Find where the given text appears and provide that cell's center as [X, Y] coordinate. 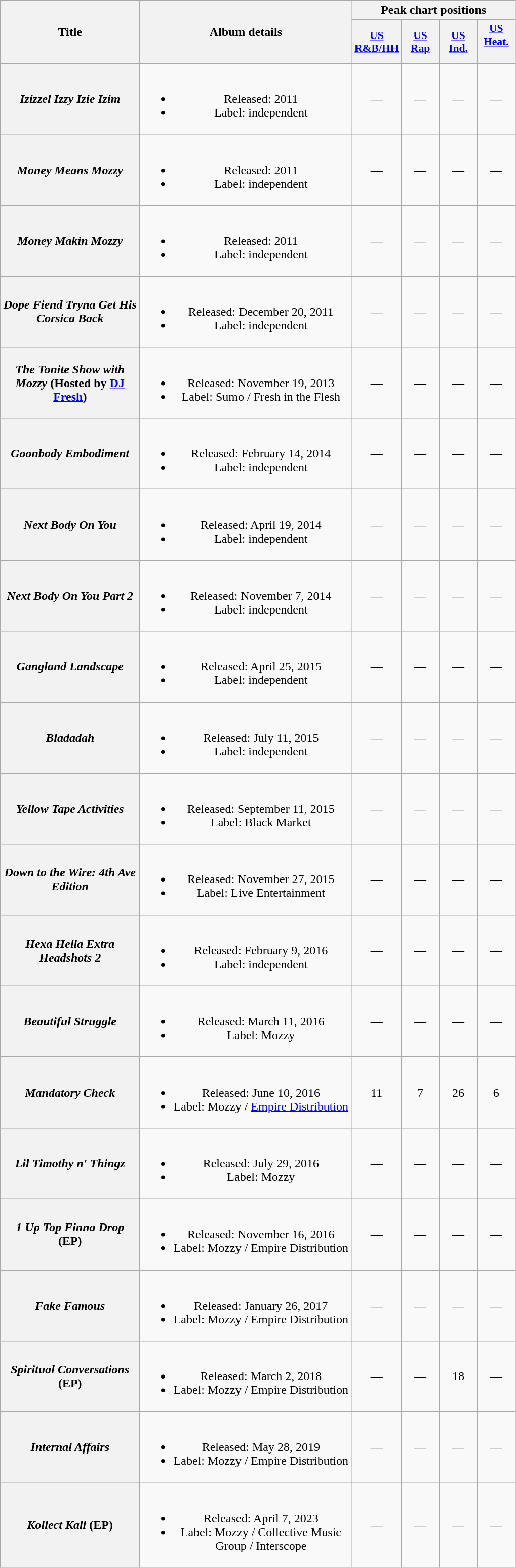
Spiritual Conversations (EP) [70, 1376]
Released: May 28, 2019Label: Mozzy / Empire Distribution [246, 1447]
Released: June 10, 2016Label: Mozzy / Empire Distribution [246, 1092]
18 [458, 1376]
Internal Affairs [70, 1447]
Released: March 2, 2018Label: Mozzy / Empire Distribution [246, 1376]
Down to the Wire: 4th Ave Edition [70, 879]
Goonbody Embodiment [70, 454]
Released: November 19, 2013Label: Sumo / Fresh in the Flesh [246, 383]
Released: April 25, 2015Label: independent [246, 667]
Released: November 16, 2016Label: Mozzy / Empire Distribution [246, 1234]
Peak chart positions [433, 10]
Released: April 7, 2023Label: Mozzy / Collective Music Group / Interscope [246, 1525]
Izizzel Izzy Izie Izim [70, 99]
Kollect Kall (EP) [70, 1525]
Bladadah [70, 738]
Released: February 9, 2016Label: independent [246, 950]
Released: July 29, 2016Label: Mozzy [246, 1163]
Album details [246, 32]
Released: December 20, 2011Label: independent [246, 312]
Money Makin Mozzy [70, 241]
Dope Fiend Tryna Get His Corsica Back [70, 312]
Gangland Landscape [70, 667]
Released: January 26, 2017Label: Mozzy / Empire Distribution [246, 1305]
Beautiful Struggle [70, 1021]
Mandatory Check [70, 1092]
Released: March 11, 2016Label: Mozzy [246, 1021]
6 [496, 1092]
Released: November 27, 2015Label: Live Entertainment [246, 879]
Next Body On You [70, 525]
USInd. [458, 42]
USHeat. [496, 42]
Money Means Mozzy [70, 170]
Released: November 7, 2014Label: independent [246, 596]
Released: September 11, 2015Label: Black Market [246, 809]
11 [377, 1092]
7 [420, 1092]
Title [70, 32]
Released: April 19, 2014Label: independent [246, 525]
Yellow Tape Activities [70, 809]
Hexa Hella Extra Headshots 2 [70, 950]
Released: July 11, 2015Label: independent [246, 738]
26 [458, 1092]
USRap [420, 42]
Next Body On You Part 2 [70, 596]
The Tonite Show with Mozzy (Hosted by DJ Fresh) [70, 383]
Fake Famous [70, 1305]
1 Up Top Finna Drop (EP) [70, 1234]
USR&B/HH [377, 42]
Released: February 14, 2014Label: independent [246, 454]
Lil Timothy n' Thingz [70, 1163]
